Extract the [x, y] coordinate from the center of the cell holding the provided text.  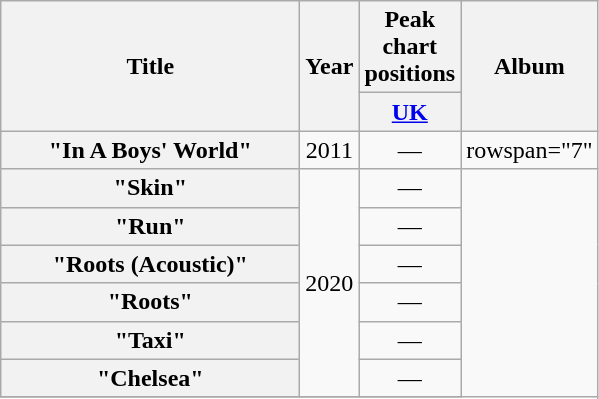
"Run" [150, 226]
2020 [330, 283]
Year [330, 66]
rowspan="7" [530, 150]
Title [150, 66]
"Roots" [150, 302]
"Taxi" [150, 340]
Peakchartpositions [410, 47]
UK [410, 112]
2011 [330, 150]
Album [530, 66]
"Chelsea" [150, 378]
"Skin" [150, 188]
"In A Boys' World" [150, 150]
"Roots (Acoustic)" [150, 264]
